Pinpoint the cell where the given text exists, returning its [X, Y] midpoint coordinate. 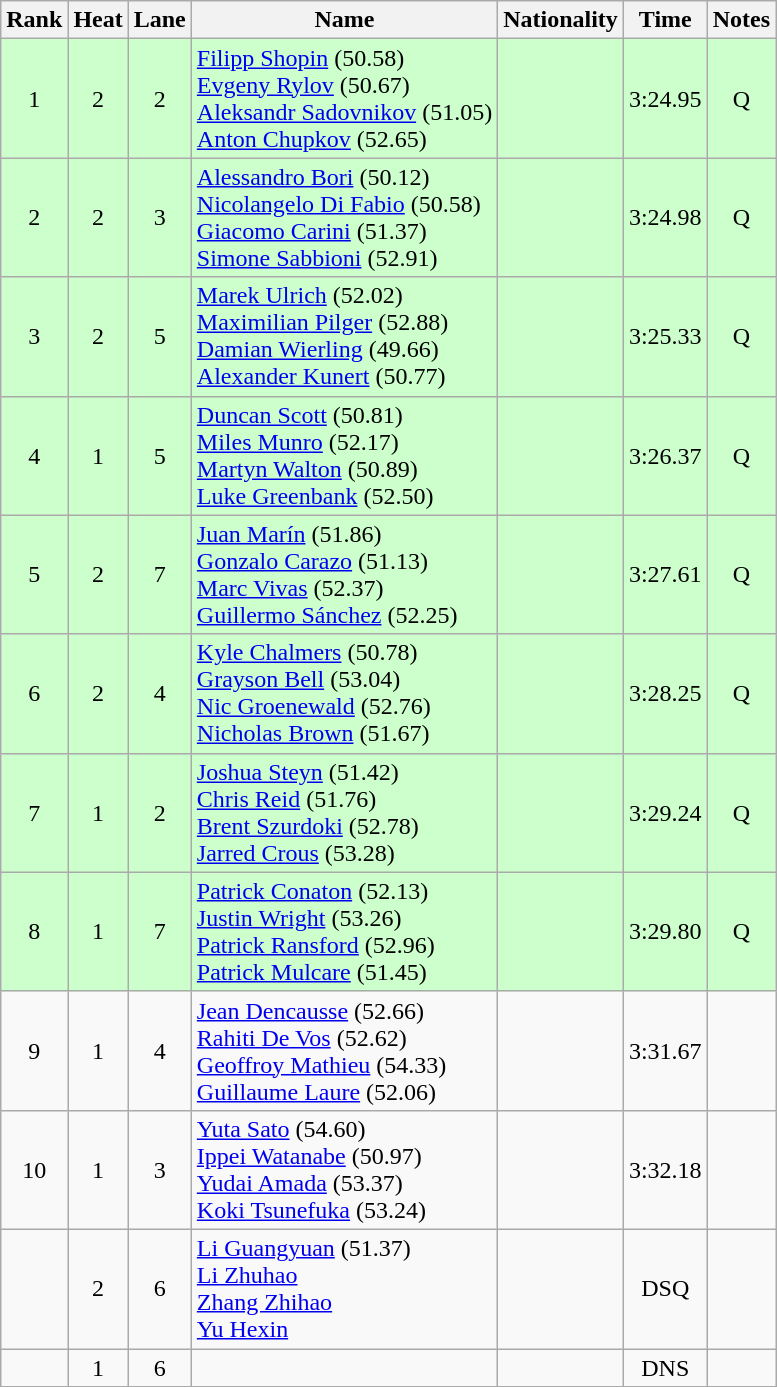
Jean Dencausse (52.66)Rahiti De Vos (52.62)Geoffroy Mathieu (54.33)Guillaume Laure (52.06) [344, 1050]
Kyle Chalmers (50.78)Grayson Bell (53.04)Nic Groenewald (52.76)Nicholas Brown (51.67) [344, 694]
Nationality [561, 20]
3:24.98 [665, 218]
3:28.25 [665, 694]
Name [344, 20]
Notes [741, 20]
Filipp Shopin (50.58)Evgeny Rylov (50.67)Aleksandr Sadovnikov (51.05)Anton Chupkov (52.65) [344, 98]
Lane [160, 20]
3:26.37 [665, 456]
Time [665, 20]
10 [34, 1170]
3:27.61 [665, 574]
Marek Ulrich (52.02)Maximilian Pilger (52.88)Damian Wierling (49.66)Alexander Kunert (50.77) [344, 336]
Patrick Conaton (52.13)Justin Wright (53.26)Patrick Ransford (52.96)Patrick Mulcare (51.45) [344, 932]
Duncan Scott (50.81)Miles Munro (52.17)Martyn Walton (50.89)Luke Greenbank (52.50) [344, 456]
Heat [98, 20]
Joshua Steyn (51.42)Chris Reid (51.76)Brent Szurdoki (52.78)Jarred Crous (53.28) [344, 812]
Li Guangyuan (51.37)Li Zhuhao Zhang Zhihao Yu Hexin [344, 1288]
Alessandro Bori (50.12)Nicolangelo Di Fabio (50.58)Giacomo Carini (51.37)Simone Sabbioni (52.91) [344, 218]
DNS [665, 1367]
Rank [34, 20]
Juan Marín (51.86)Gonzalo Carazo (51.13)Marc Vivas (52.37)Guillermo Sánchez (52.25) [344, 574]
DSQ [665, 1288]
3:29.24 [665, 812]
3:25.33 [665, 336]
9 [34, 1050]
Yuta Sato (54.60)Ippei Watanabe (50.97)Yudai Amada (53.37)Koki Tsunefuka (53.24) [344, 1170]
3:31.67 [665, 1050]
3:32.18 [665, 1170]
3:29.80 [665, 932]
3:24.95 [665, 98]
8 [34, 932]
